Output the (X, Y) coordinate of the center of the cell containing the given text.  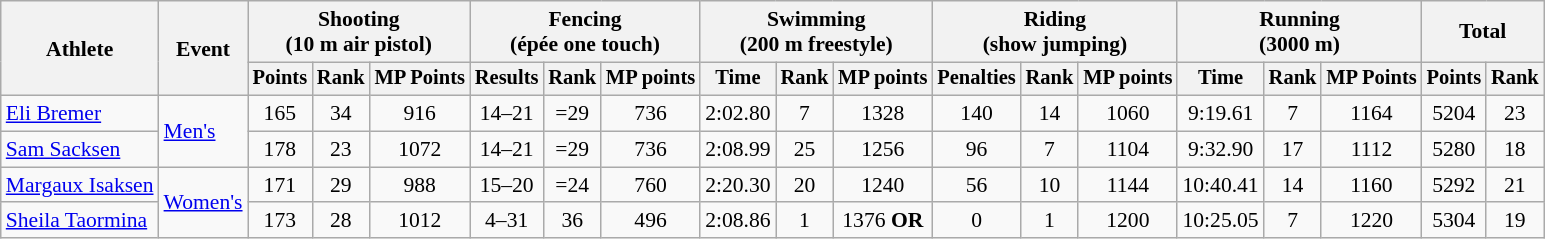
1376 OR (882, 221)
18 (1515, 150)
1328 (882, 114)
Sam Sacksen (80, 150)
171 (280, 185)
Men's (204, 132)
165 (280, 114)
1200 (1128, 221)
2:02.80 (738, 114)
1164 (1371, 114)
1104 (1128, 150)
20 (805, 185)
=24 (572, 185)
1012 (420, 221)
5204 (1454, 114)
Swimming(200 m freestyle) (816, 32)
1220 (1371, 221)
1240 (882, 185)
4–31 (507, 221)
496 (650, 221)
19 (1515, 221)
140 (976, 114)
10 (1050, 185)
10:40.41 (1220, 185)
1160 (1371, 185)
Athlete (80, 48)
96 (976, 150)
10:25.05 (1220, 221)
1060 (1128, 114)
Total (1483, 32)
178 (280, 150)
2:08.99 (738, 150)
Margaux Isaksen (80, 185)
Shooting(10 m air pistol) (359, 32)
9:32.90 (1220, 150)
1072 (420, 150)
29 (341, 185)
916 (420, 114)
1112 (1371, 150)
5304 (1454, 221)
21 (1515, 185)
1256 (882, 150)
28 (341, 221)
2:08.86 (738, 221)
34 (341, 114)
36 (572, 221)
5280 (1454, 150)
173 (280, 221)
Running(3000 m) (1299, 32)
Eli Bremer (80, 114)
760 (650, 185)
Riding(show jumping) (1054, 32)
Fencing(épée one touch) (585, 32)
17 (1293, 150)
15–20 (507, 185)
Results (507, 79)
25 (805, 150)
56 (976, 185)
Women's (204, 202)
988 (420, 185)
Penalties (976, 79)
Sheila Taormina (80, 221)
9:19.61 (1220, 114)
1144 (1128, 185)
2:20.30 (738, 185)
5292 (1454, 185)
0 (976, 221)
Event (204, 48)
